Return the (X, Y) coordinate for the center point of the cell that contains the specified text.  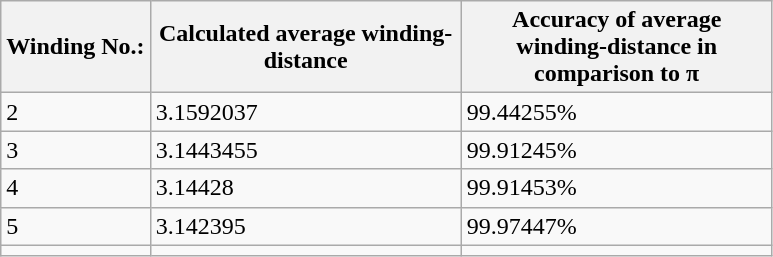
4 (76, 188)
99.44255% (616, 112)
99.91453% (616, 188)
5 (76, 226)
3.14428 (306, 188)
99.97447% (616, 226)
3.1443455 (306, 150)
2 (76, 112)
3.1592037 (306, 112)
Accuracy of average winding-distance in comparison to π (616, 47)
99.91245% (616, 150)
3 (76, 150)
Winding No.: (76, 47)
Calculated average winding-distance (306, 47)
3.142395 (306, 226)
